Extract the (X, Y) coordinate from the center of the cell holding the provided text.  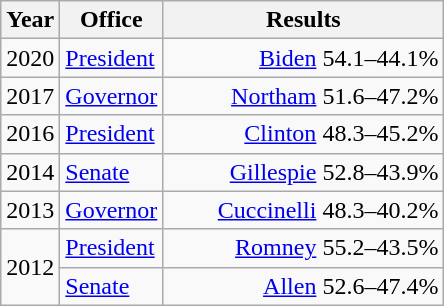
Cuccinelli 48.3–40.2% (304, 210)
2017 (30, 96)
Office (112, 20)
2013 (30, 210)
Northam 51.6–47.2% (304, 96)
Year (30, 20)
2020 (30, 58)
Gillespie 52.8–43.9% (304, 172)
Allen 52.6–47.4% (304, 286)
2016 (30, 134)
2014 (30, 172)
2012 (30, 267)
Biden 54.1–44.1% (304, 58)
Romney 55.2–43.5% (304, 248)
Results (304, 20)
Clinton 48.3–45.2% (304, 134)
